Return [X, Y] of the center of cell containing provided text 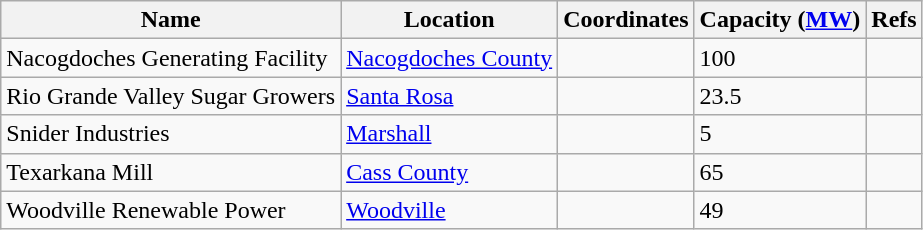
Coordinates [626, 20]
Cass County [450, 172]
Nacogdoches County [450, 58]
100 [780, 58]
5 [780, 134]
65 [780, 172]
Snider Industries [171, 134]
23.5 [780, 96]
Marshall [450, 134]
49 [780, 210]
Capacity (MW) [780, 20]
Refs [894, 20]
Name [171, 20]
Woodville Renewable Power [171, 210]
Woodville [450, 210]
Nacogdoches Generating Facility [171, 58]
Texarkana Mill [171, 172]
Santa Rosa [450, 96]
Location [450, 20]
Rio Grande Valley Sugar Growers [171, 96]
